Pinpoint the cell where the given text exists, returning its (x, y) midpoint coordinate. 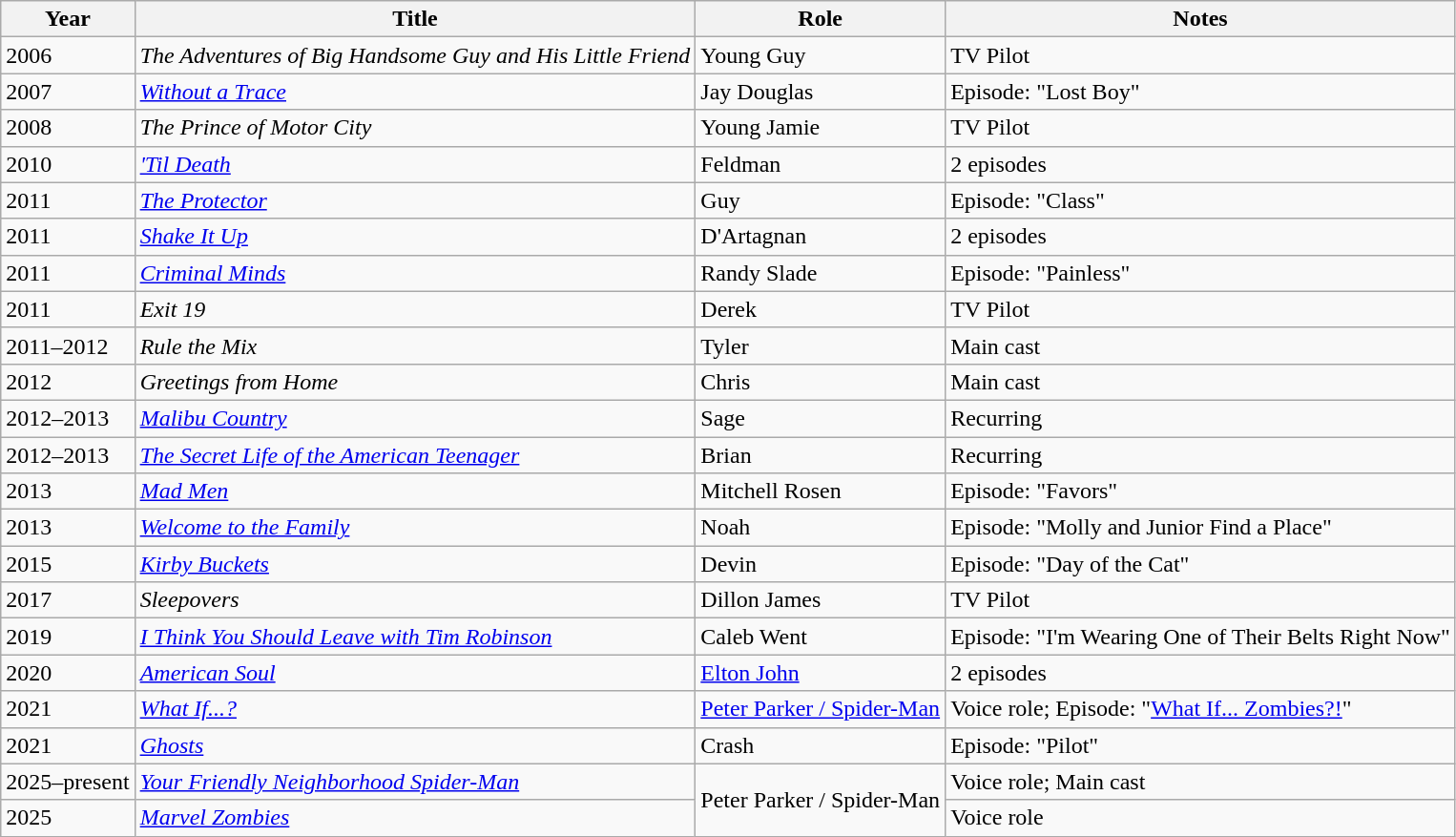
Devin (821, 564)
Noah (821, 528)
Malibu Country (415, 418)
The Prince of Motor City (415, 128)
Young Jamie (821, 128)
2006 (68, 55)
Voice role; Main cast (1200, 782)
Chris (821, 382)
Feldman (821, 164)
2017 (68, 600)
The Adventures of Big Handsome Guy and His Little Friend (415, 55)
Sleepovers (415, 600)
Exit 19 (415, 309)
2008 (68, 128)
Dillon James (821, 600)
Voice role; Episode: "What If... Zombies?!" (1200, 709)
2019 (68, 637)
Episode: "Molly and Junior Find a Place" (1200, 528)
Caleb Went (821, 637)
2025–present (68, 782)
Elton John (821, 673)
Episode: "Favors" (1200, 492)
Episode: "Lost Boy" (1200, 92)
The Protector (415, 200)
Episode: "I'm Wearing One of Their Belts Right Now" (1200, 637)
2015 (68, 564)
Randy Slade (821, 273)
Voice role (1200, 818)
Shake It Up (415, 237)
Derek (821, 309)
Notes (1200, 19)
2025 (68, 818)
Episode: "Class" (1200, 200)
Mitchell Rosen (821, 492)
Ghosts (415, 745)
Crash (821, 745)
Role (821, 19)
Mad Men (415, 492)
Without a Trace (415, 92)
Brian (821, 455)
Jay Douglas (821, 92)
Episode: "Pilot" (1200, 745)
Sage (821, 418)
Title (415, 19)
Your Friendly Neighborhood Spider-Man (415, 782)
Welcome to the Family (415, 528)
Year (68, 19)
Episode: "Painless" (1200, 273)
What If...? (415, 709)
2010 (68, 164)
D'Artagnan (821, 237)
Criminal Minds (415, 273)
Rule the Mix (415, 345)
Greetings from Home (415, 382)
Tyler (821, 345)
Kirby Buckets (415, 564)
2011–2012 (68, 345)
Episode: "Day of the Cat" (1200, 564)
2020 (68, 673)
The Secret Life of the American Teenager (415, 455)
American Soul (415, 673)
Marvel Zombies (415, 818)
Young Guy (821, 55)
2012 (68, 382)
I Think You Should Leave with Tim Robinson (415, 637)
2007 (68, 92)
'Til Death (415, 164)
Guy (821, 200)
